Pinpoint the cell where the given text exists, returning its (x, y) midpoint coordinate. 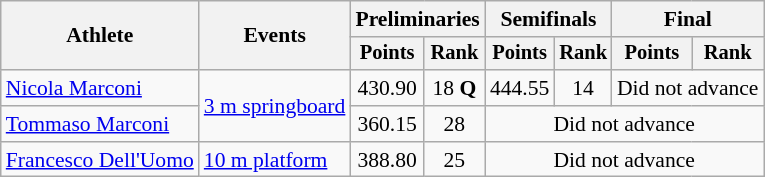
444.55 (520, 88)
Final (688, 19)
Preliminaries (417, 19)
3 m springboard (275, 106)
18 Q (454, 88)
Tommaso Marconi (100, 124)
28 (454, 124)
430.90 (387, 88)
360.15 (387, 124)
14 (583, 88)
Nicola Marconi (100, 88)
Events (275, 36)
Athlete (100, 36)
Semifinals (548, 19)
